From the cell containing the given text, extract its center point as (X, Y) coordinate. 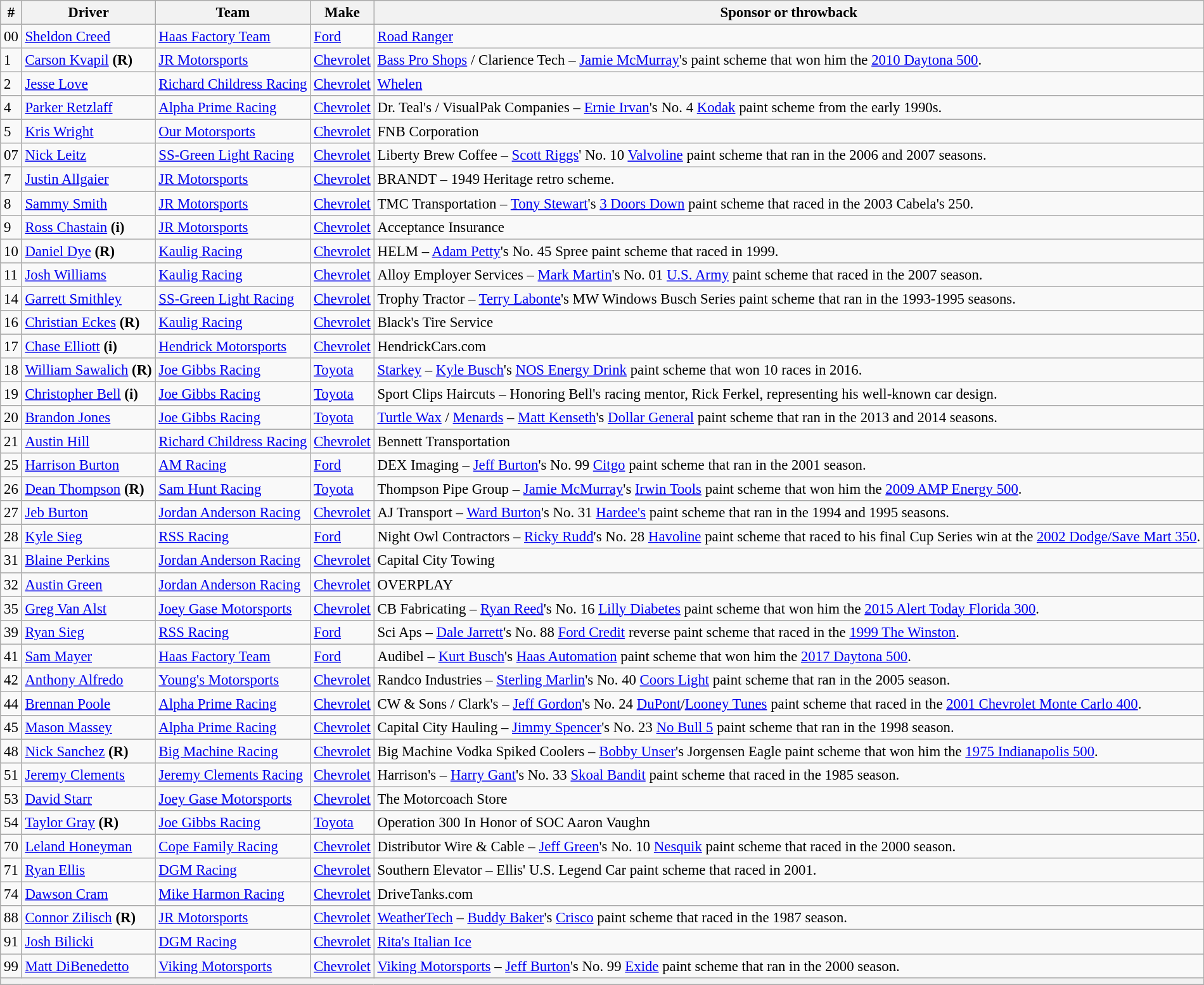
Matt DiBenedetto (89, 966)
Thompson Pipe Group – Jamie McMurray's Irwin Tools paint scheme that won him the 2009 AMP Energy 500. (788, 489)
Our Motorsports (233, 132)
Trophy Tractor – Terry Labonte's MW Windows Busch Series paint scheme that ran in the 1993-1995 seasons. (788, 299)
27 (11, 513)
Greg Van Alst (89, 608)
48 (11, 751)
Taylor Gray (R) (89, 823)
Brandon Jones (89, 418)
Viking Motorsports – Jeff Burton's No. 99 Exide paint scheme that ran in the 2000 season. (788, 966)
45 (11, 728)
Sam Hunt Racing (233, 489)
4 (11, 108)
Jesse Love (89, 84)
Cope Family Racing (233, 847)
HendrickCars.com (788, 346)
Jeremy Clements (89, 775)
Sheldon Creed (89, 37)
2 (11, 84)
Josh Bilicki (89, 942)
14 (11, 299)
42 (11, 680)
5 (11, 132)
21 (11, 442)
Make (342, 13)
Distributor Wire & Cable – Jeff Green's No. 10 Nesquik paint scheme that raced in the 2000 season. (788, 847)
Carson Kvapil (R) (89, 60)
BRANDT – 1949 Heritage retro scheme. (788, 179)
Kris Wright (89, 132)
Turtle Wax / Menards – Matt Kenseth's Dollar General paint scheme that ran in the 2013 and 2014 seasons. (788, 418)
41 (11, 656)
Alloy Employer Services – Mark Martin's No. 01 U.S. Army paint scheme that raced in the 2007 season. (788, 274)
Whelen (788, 84)
9 (11, 227)
# (11, 13)
Christopher Bell (i) (89, 394)
Big Machine Vodka Spiked Coolers – Bobby Unser's Jorgensen Eagle paint scheme that won him the 1975 Indianapolis 500. (788, 751)
Audibel – Kurt Busch's Haas Automation paint scheme that won him the 2017 Daytona 500. (788, 656)
Anthony Alfredo (89, 680)
Hendrick Motorsports (233, 346)
91 (11, 942)
Ross Chastain (i) (89, 227)
74 (11, 894)
Mason Massey (89, 728)
Connor Zilisch (R) (89, 918)
28 (11, 537)
11 (11, 274)
The Motorcoach Store (788, 799)
51 (11, 775)
Sci Aps – Dale Jarrett's No. 88 Ford Credit reverse paint scheme that raced in the 1999 The Winston. (788, 632)
Liberty Brew Coffee – Scott Riggs' No. 10 Valvoline paint scheme that ran in the 2006 and 2007 seasons. (788, 155)
Parker Retzlaff (89, 108)
Ryan Ellis (89, 870)
OVERPLAY (788, 584)
25 (11, 465)
CB Fabricating – Ryan Reed's No. 16 Lilly Diabetes paint scheme that won him the 2015 Alert Today Florida 300. (788, 608)
David Starr (89, 799)
Southern Elevator – Ellis' U.S. Legend Car paint scheme that raced in 2001. (788, 870)
Justin Allgaier (89, 179)
71 (11, 870)
Operation 300 In Honor of SOC Aaron Vaughn (788, 823)
Dr. Teal's / VisualPak Companies – Ernie Irvan's No. 4 Kodak paint scheme from the early 1990s. (788, 108)
44 (11, 704)
19 (11, 394)
Jeremy Clements Racing (233, 775)
WeatherTech – Buddy Baker's Crisco paint scheme that raced in the 1987 season. (788, 918)
8 (11, 203)
1 (11, 60)
Night Owl Contractors – Ricky Rudd's No. 28 Havoline paint scheme that raced to his final Cup Series win at the 2002 Dodge/Save Mart 350. (788, 537)
18 (11, 370)
54 (11, 823)
Randco Industries – Sterling Marlin's No. 40 Coors Light paint scheme that ran in the 2005 season. (788, 680)
Sponsor or throwback (788, 13)
88 (11, 918)
Big Machine Racing (233, 751)
Blaine Perkins (89, 561)
CW & Sons / Clark's – Jeff Gordon's No. 24 DuPont/Looney Tunes paint scheme that raced in the 2001 Chevrolet Monte Carlo 400. (788, 704)
William Sawalich (R) (89, 370)
Ryan Sieg (89, 632)
Daniel Dye (R) (89, 251)
Kyle Sieg (89, 537)
Dean Thompson (R) (89, 489)
Austin Hill (89, 442)
Sammy Smith (89, 203)
Capital City Hauling – Jimmy Spencer's No. 23 No Bull 5 paint scheme that ran in the 1998 season. (788, 728)
Starkey – Kyle Busch's NOS Energy Drink paint scheme that won 10 races in 2016. (788, 370)
31 (11, 561)
10 (11, 251)
Harrison Burton (89, 465)
07 (11, 155)
53 (11, 799)
HELM – Adam Petty's No. 45 Spree paint scheme that raced in 1999. (788, 251)
35 (11, 608)
AJ Transport – Ward Burton's No. 31 Hardee's paint scheme that ran in the 1994 and 1995 seasons. (788, 513)
DriveTanks.com (788, 894)
Brennan Poole (89, 704)
Sam Mayer (89, 656)
Sport Clips Haircuts – Honoring Bell's racing mentor, Rick Ferkel, representing his well-known car design. (788, 394)
Driver (89, 13)
Chase Elliott (i) (89, 346)
39 (11, 632)
Bass Pro Shops / Clarience Tech – Jamie McMurray's paint scheme that won him the 2010 Daytona 500. (788, 60)
Mike Harmon Racing (233, 894)
Harrison's – Harry Gant's No. 33 Skoal Bandit paint scheme that raced in the 1985 season. (788, 775)
00 (11, 37)
Bennett Transportation (788, 442)
Capital City Towing (788, 561)
Garrett Smithley (89, 299)
Dawson Cram (89, 894)
Rita's Italian Ice (788, 942)
Jeb Burton (89, 513)
AM Racing (233, 465)
Young's Motorsports (233, 680)
32 (11, 584)
99 (11, 966)
17 (11, 346)
Austin Green (89, 584)
Christian Eckes (R) (89, 323)
Nick Sanchez (R) (89, 751)
Road Ranger (788, 37)
26 (11, 489)
Black's Tire Service (788, 323)
Leland Honeyman (89, 847)
16 (11, 323)
7 (11, 179)
Nick Leitz (89, 155)
Josh Williams (89, 274)
Team (233, 13)
20 (11, 418)
DEX Imaging – Jeff Burton's No. 99 Citgo paint scheme that ran in the 2001 season. (788, 465)
TMC Transportation – Tony Stewart's 3 Doors Down paint scheme that raced in the 2003 Cabela's 250. (788, 203)
Viking Motorsports (233, 966)
Acceptance Insurance (788, 227)
70 (11, 847)
FNB Corporation (788, 132)
